From the cell containing the given text, extract its center point as [x, y] coordinate. 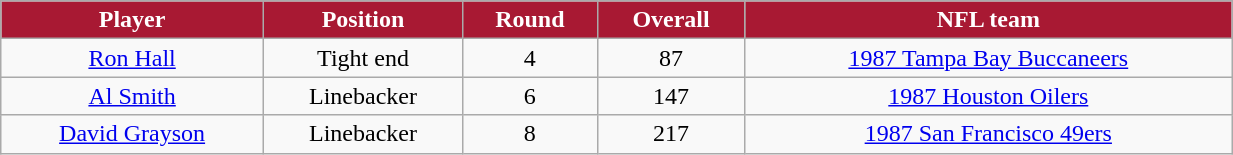
1987 Tampa Bay Buccaneers [988, 58]
Ron Hall [132, 58]
Position [362, 20]
8 [530, 134]
1987 San Francisco 49ers [988, 134]
4 [530, 58]
217 [671, 134]
147 [671, 96]
6 [530, 96]
Round [530, 20]
Al Smith [132, 96]
David Grayson [132, 134]
87 [671, 58]
NFL team [988, 20]
Tight end [362, 58]
Player [132, 20]
Overall [671, 20]
1987 Houston Oilers [988, 96]
